Find where the given text appears and provide that cell's center as (X, Y) coordinate. 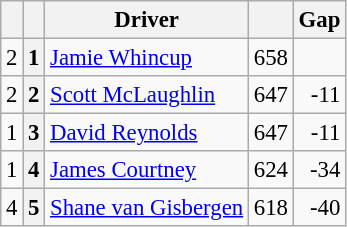
658 (272, 58)
Gap (319, 20)
Jamie Whincup (147, 58)
-34 (319, 170)
-40 (319, 208)
Driver (147, 20)
James Courtney (147, 170)
David Reynolds (147, 133)
5 (34, 208)
618 (272, 208)
624 (272, 170)
3 (34, 133)
Scott McLaughlin (147, 95)
Shane van Gisbergen (147, 208)
